For the text-containing cell, return its midpoint in (x, y) coordinate format. 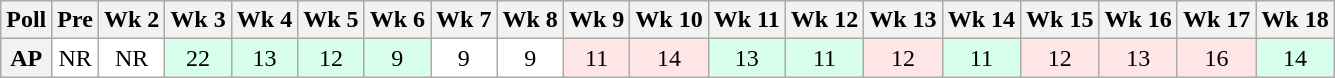
22 (198, 58)
AP (26, 58)
Wk 10 (669, 20)
Wk 17 (1216, 20)
Wk 8 (530, 20)
Wk 7 (464, 20)
Poll (26, 20)
Wk 16 (1138, 20)
Wk 5 (331, 20)
Wk 14 (981, 20)
Wk 11 (746, 20)
Wk 12 (824, 20)
16 (1216, 58)
Wk 4 (264, 20)
Wk 6 (397, 20)
Wk 3 (198, 20)
Wk 18 (1295, 20)
Wk 13 (903, 20)
Wk 9 (596, 20)
Wk 2 (131, 20)
Wk 15 (1060, 20)
Pre (76, 20)
